Search for the cell housing the specified text and yield its [X, Y] center coordinate. 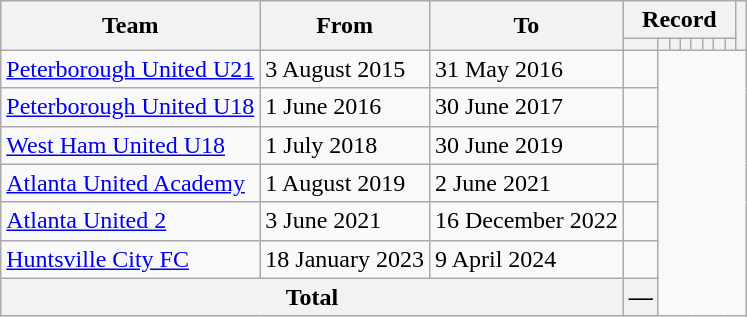
Record [679, 20]
— [640, 297]
West Ham United U18 [130, 145]
18 January 2023 [345, 259]
Total [312, 297]
1 August 2019 [345, 183]
2 June 2021 [526, 183]
Peterborough United U18 [130, 107]
3 June 2021 [345, 221]
Atlanta United Academy [130, 183]
From [345, 26]
16 December 2022 [526, 221]
31 May 2016 [526, 69]
Atlanta United 2 [130, 221]
To [526, 26]
Peterborough United U21 [130, 69]
Team [130, 26]
30 June 2019 [526, 145]
3 August 2015 [345, 69]
30 June 2017 [526, 107]
9 April 2024 [526, 259]
Huntsville City FC [130, 259]
1 June 2016 [345, 107]
1 July 2018 [345, 145]
